From the cell containing the given text, extract its center point as (x, y) coordinate. 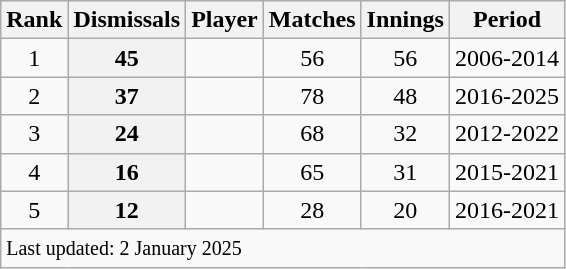
48 (405, 96)
28 (312, 210)
2016-2021 (506, 210)
Dismissals (127, 20)
Matches (312, 20)
2012-2022 (506, 134)
3 (34, 134)
12 (127, 210)
4 (34, 172)
37 (127, 96)
2015-2021 (506, 172)
32 (405, 134)
65 (312, 172)
Player (225, 20)
16 (127, 172)
5 (34, 210)
45 (127, 58)
1 (34, 58)
20 (405, 210)
2 (34, 96)
Innings (405, 20)
2006-2014 (506, 58)
Rank (34, 20)
Last updated: 2 January 2025 (283, 248)
31 (405, 172)
24 (127, 134)
78 (312, 96)
68 (312, 134)
Period (506, 20)
2016-2025 (506, 96)
